Search for the cell housing the specified text and yield its (x, y) center coordinate. 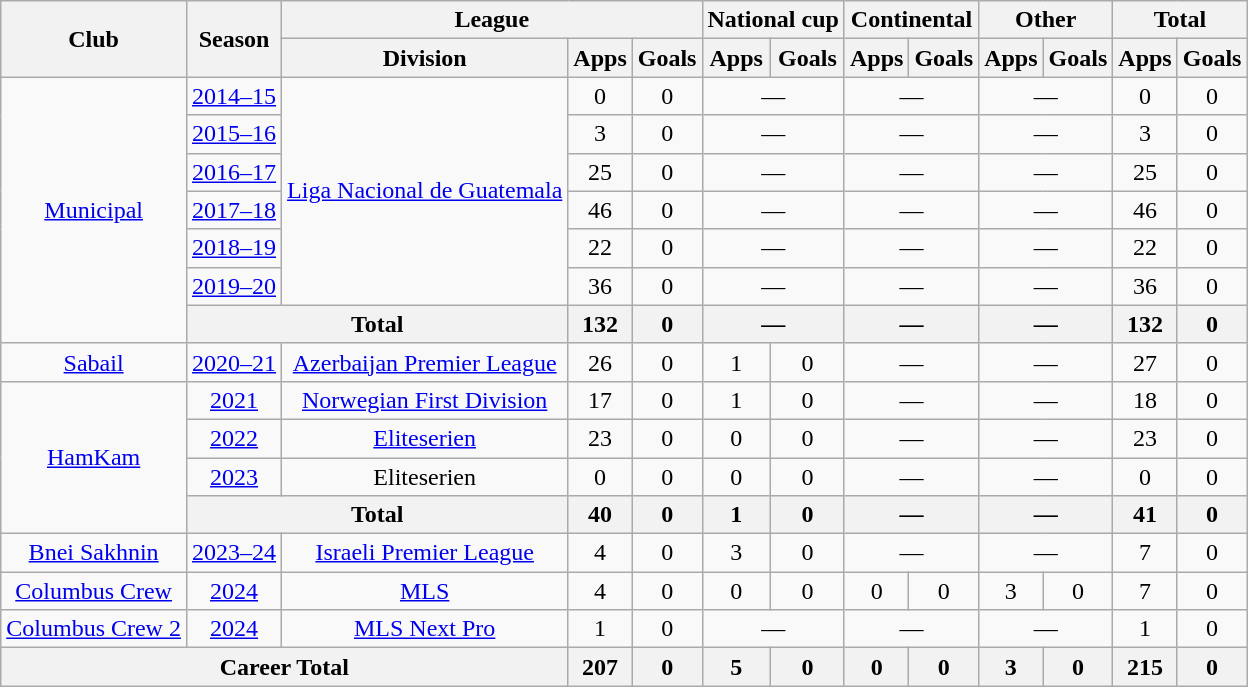
Azerbaijan Premier League (425, 362)
Continental (911, 20)
Columbus Crew 2 (94, 629)
Division (425, 58)
Liga Nacional de Guatemala (425, 191)
Bnei Sakhnin (94, 553)
Club (94, 39)
2023 (234, 477)
2023–24 (234, 553)
2014–15 (234, 96)
MLS (425, 591)
Career Total (284, 667)
215 (1145, 667)
2022 (234, 438)
2021 (234, 400)
207 (600, 667)
2020–21 (234, 362)
2017–18 (234, 210)
18 (1145, 400)
27 (1145, 362)
41 (1145, 515)
HamKam (94, 457)
5 (736, 667)
2015–16 (234, 134)
40 (600, 515)
Columbus Crew (94, 591)
Israeli Premier League (425, 553)
Season (234, 39)
Other (1046, 20)
Municipal (94, 210)
Norwegian First Division (425, 400)
National cup (773, 20)
2016–17 (234, 172)
2019–20 (234, 286)
Sabail (94, 362)
2018–19 (234, 248)
26 (600, 362)
17 (600, 400)
MLS Next Pro (425, 629)
League (492, 20)
